Detect which cell encompasses the target text, then output its (x, y) center coordinate. 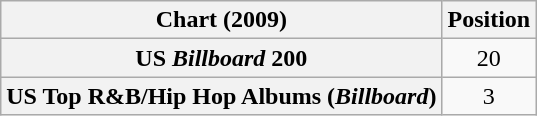
Position (489, 20)
20 (489, 58)
Chart (2009) (222, 20)
3 (489, 96)
US Top R&B/Hip Hop Albums (Billboard) (222, 96)
US Billboard 200 (222, 58)
